From the cell containing the given text, extract its center point as [X, Y] coordinate. 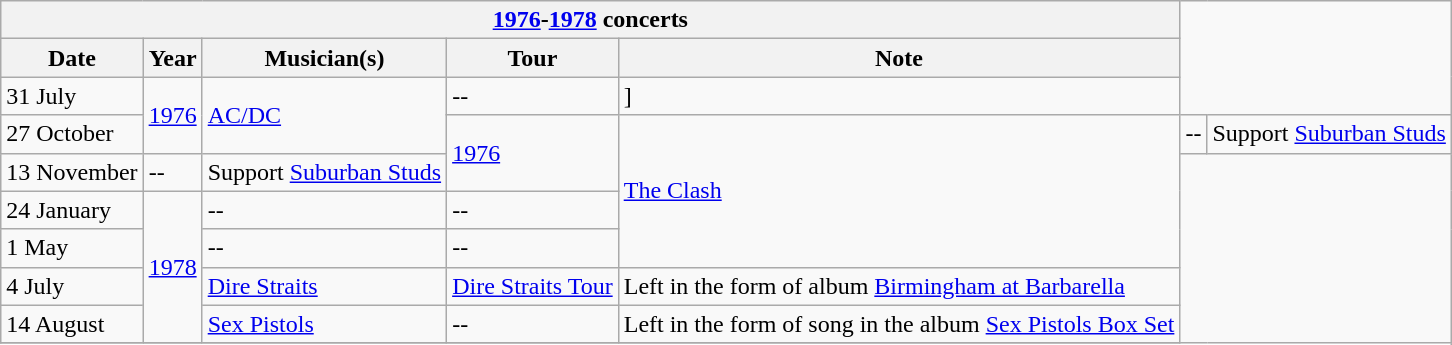
1 May [72, 248]
Date [72, 58]
Dire Straits [324, 286]
Year [172, 58]
] [899, 96]
AC/DC [324, 115]
4 July [72, 286]
The Clash [899, 191]
1976-1978 concerts [590, 20]
Left in the form of album Birmingham at Barbarella [899, 286]
Left in the form of song in the album Sex Pistols Box Set [899, 324]
Tour [533, 58]
14 August [72, 324]
Dire Straits Tour [533, 286]
Note [899, 58]
27 October [72, 134]
13 November [72, 172]
31 July [72, 96]
Musician(s) [324, 58]
24 January [72, 210]
1978 [172, 267]
Sex Pistols [324, 324]
